Pinpoint the cell where the given text exists, returning its [X, Y] midpoint coordinate. 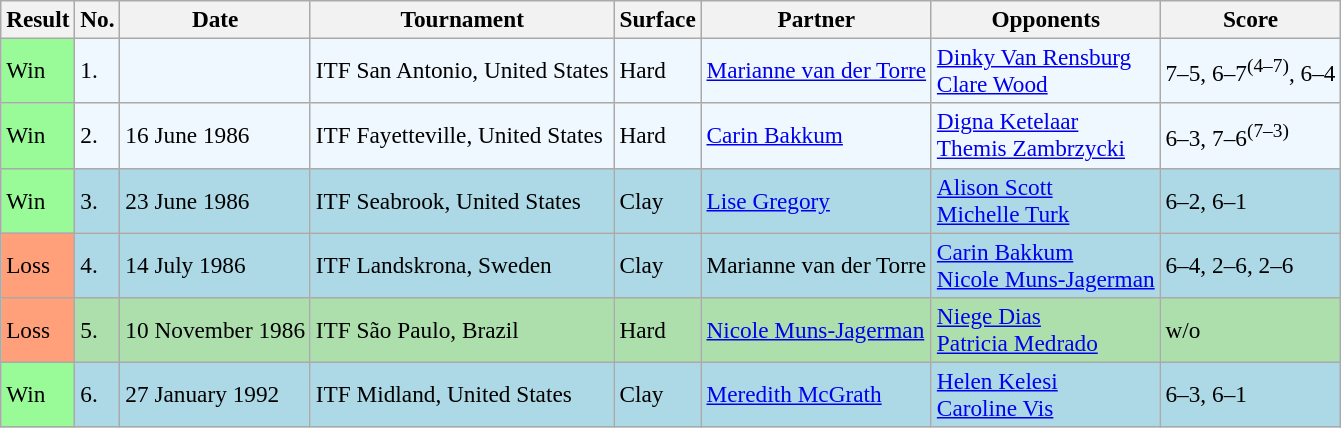
Opponents [1046, 19]
Digna Ketelaar Themis Zambrzycki [1046, 136]
3. [98, 200]
Carin Bakkum Nicole Muns-Jagerman [1046, 264]
6–3, 7–6(7–3) [1250, 136]
4. [98, 264]
Partner [816, 19]
Meredith McGrath [816, 394]
Helen Kelesi Caroline Vis [1046, 394]
No. [98, 19]
Nicole Muns-Jagerman [816, 330]
10 November 1986 [215, 330]
23 June 1986 [215, 200]
ITF São Paulo, Brazil [462, 330]
Niege Dias Patricia Medrado [1046, 330]
ITF Landskrona, Sweden [462, 264]
1. [98, 70]
Alison Scott Michelle Turk [1046, 200]
6. [98, 394]
16 June 1986 [215, 136]
Surface [658, 19]
Carin Bakkum [816, 136]
27 January 1992 [215, 394]
ITF San Antonio, United States [462, 70]
ITF Seabrook, United States [462, 200]
ITF Midland, United States [462, 394]
w/o [1250, 330]
ITF Fayetteville, United States [462, 136]
7–5, 6–7(4–7), 6–4 [1250, 70]
6–4, 2–6, 2–6 [1250, 264]
6–2, 6–1 [1250, 200]
2. [98, 136]
5. [98, 330]
Lise Gregory [816, 200]
Date [215, 19]
Result [38, 19]
Score [1250, 19]
6–3, 6–1 [1250, 394]
14 July 1986 [215, 264]
Tournament [462, 19]
Dinky Van Rensburg Clare Wood [1046, 70]
